Return [x, y] of the center of cell containing provided text 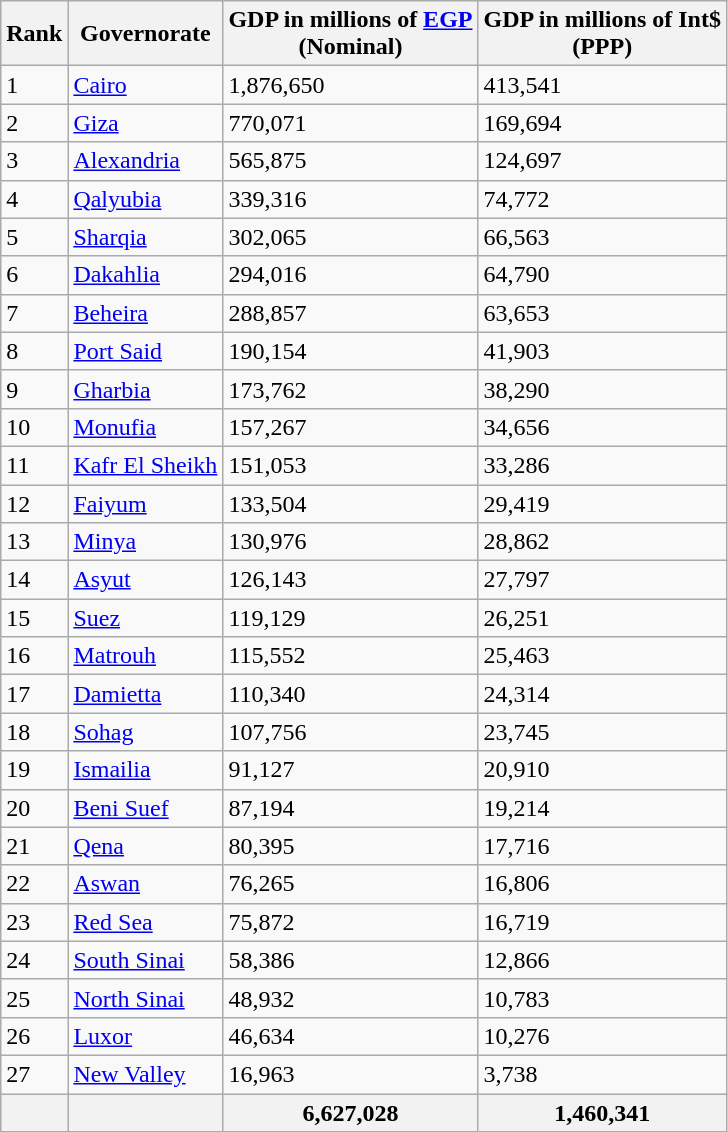
23,745 [602, 732]
Damietta [146, 694]
North Sinai [146, 998]
Aswan [146, 884]
Beni Suef [146, 808]
38,290 [602, 389]
Governorate [146, 34]
Suez [146, 618]
110,340 [350, 694]
8 [34, 351]
33,286 [602, 465]
Faiyum [146, 503]
Red Sea [146, 922]
New Valley [146, 1074]
48,932 [350, 998]
10,783 [602, 998]
Cairo [146, 85]
Ismailia [146, 770]
7 [34, 313]
20,910 [602, 770]
173,762 [350, 389]
Gharbia [146, 389]
9 [34, 389]
Sohag [146, 732]
1 [34, 85]
GDP in millions of Int$(PPP) [602, 34]
15 [34, 618]
63,653 [602, 313]
22 [34, 884]
27 [34, 1074]
80,395 [350, 846]
288,857 [350, 313]
91,127 [350, 770]
17,716 [602, 846]
12,866 [602, 960]
16,806 [602, 884]
1,876,650 [350, 85]
11 [34, 465]
565,875 [350, 161]
28,862 [602, 542]
64,790 [602, 275]
Sharqia [146, 237]
18 [34, 732]
Kafr El Sheikh [146, 465]
157,267 [350, 427]
27,797 [602, 580]
339,316 [350, 199]
16 [34, 656]
26 [34, 1036]
2 [34, 123]
Monufia [146, 427]
10 [34, 427]
20 [34, 808]
Qena [146, 846]
41,903 [602, 351]
294,016 [350, 275]
3,738 [602, 1074]
16,719 [602, 922]
74,772 [602, 199]
3 [34, 161]
Beheira [146, 313]
25,463 [602, 656]
21 [34, 846]
12 [34, 503]
770,071 [350, 123]
Minya [146, 542]
26,251 [602, 618]
413,541 [602, 85]
6 [34, 275]
Qalyubia [146, 199]
6,627,028 [350, 1113]
24 [34, 960]
25 [34, 998]
75,872 [350, 922]
Matrouh [146, 656]
13 [34, 542]
151,053 [350, 465]
46,634 [350, 1036]
169,694 [602, 123]
34,656 [602, 427]
10,276 [602, 1036]
24,314 [602, 694]
Alexandria [146, 161]
Dakahlia [146, 275]
23 [34, 922]
119,129 [350, 618]
58,386 [350, 960]
190,154 [350, 351]
66,563 [602, 237]
130,976 [350, 542]
17 [34, 694]
19 [34, 770]
Luxor [146, 1036]
29,419 [602, 503]
14 [34, 580]
115,552 [350, 656]
5 [34, 237]
16,963 [350, 1074]
87,194 [350, 808]
76,265 [350, 884]
19,214 [602, 808]
Port Said [146, 351]
Asyut [146, 580]
126,143 [350, 580]
302,065 [350, 237]
1,460,341 [602, 1113]
South Sinai [146, 960]
124,697 [602, 161]
GDP in millions of EGP(Nominal) [350, 34]
4 [34, 199]
Giza [146, 123]
Rank [34, 34]
133,504 [350, 503]
107,756 [350, 732]
